For the text-containing cell, return its midpoint in (x, y) coordinate format. 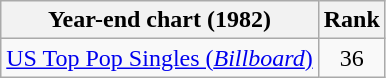
US Top Pop Singles (Billboard) (160, 58)
36 (352, 58)
Rank (352, 20)
Year-end chart (1982) (160, 20)
